Return [X, Y] of the center of cell containing provided text 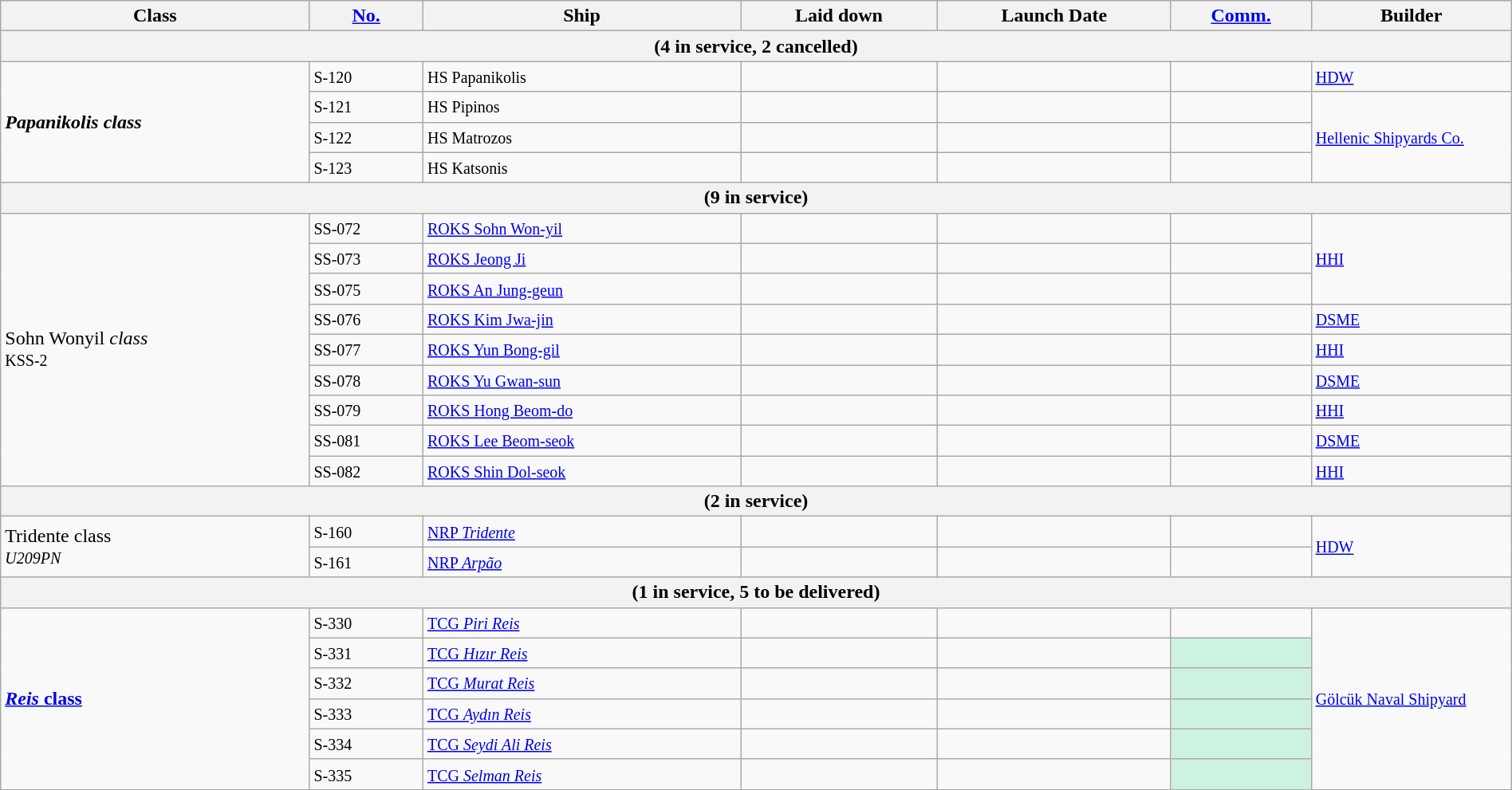
Reis class [155, 698]
HS Pipinos [581, 107]
HS Matrozos [581, 137]
NRP Tridente [581, 532]
SS-081 [367, 441]
Ship [581, 16]
S-160 [367, 532]
S-122 [367, 137]
ROKS An Jung-geun [581, 289]
(9 in service) [756, 198]
S-332 [367, 683]
(1 in service, 5 to be delivered) [756, 592]
S-123 [367, 167]
Gölcük Naval Shipyard [1412, 698]
SS-082 [367, 471]
Sohn Wonyil classKSS-2 [155, 349]
Hellenic Shipyards Co. [1412, 137]
S-330 [367, 623]
Tridente classU209PN [155, 547]
TCG Piri Reis [581, 623]
HS Katsonis [581, 167]
ROKS Kim Jwa-jin [581, 319]
Class [155, 16]
NRP Arpão [581, 562]
Laid down [839, 16]
No. [367, 16]
Comm. [1241, 16]
TCG Selman Reis [581, 774]
SS-072 [367, 228]
S-161 [367, 562]
TCG Seydi Ali Reis [581, 744]
HS Papanikolis [581, 77]
TCG Aydın Reis [581, 713]
ROKS Lee Beom-seok [581, 441]
ROKS Shin Dol-seok [581, 471]
SS-078 [367, 380]
(4 in service, 2 cancelled) [756, 46]
TCG Murat Reis [581, 683]
SS-077 [367, 349]
S-335 [367, 774]
SS-079 [367, 411]
S-331 [367, 653]
SS-075 [367, 289]
ROKS Yun Bong-gil [581, 349]
Papanikolis class [155, 122]
ROKS Yu Gwan-sun [581, 380]
TCG Hızır Reis [581, 653]
S-121 [367, 107]
S-334 [367, 744]
SS-073 [367, 258]
ROKS Hong Beom-do [581, 411]
ROKS Jeong Ji [581, 258]
Builder [1412, 16]
ROKS Sohn Won-yil [581, 228]
S-120 [367, 77]
Launch Date [1054, 16]
SS-076 [367, 319]
S-333 [367, 713]
(2 in service) [756, 501]
